For the text-containing cell, return its midpoint in [X, Y] coordinate format. 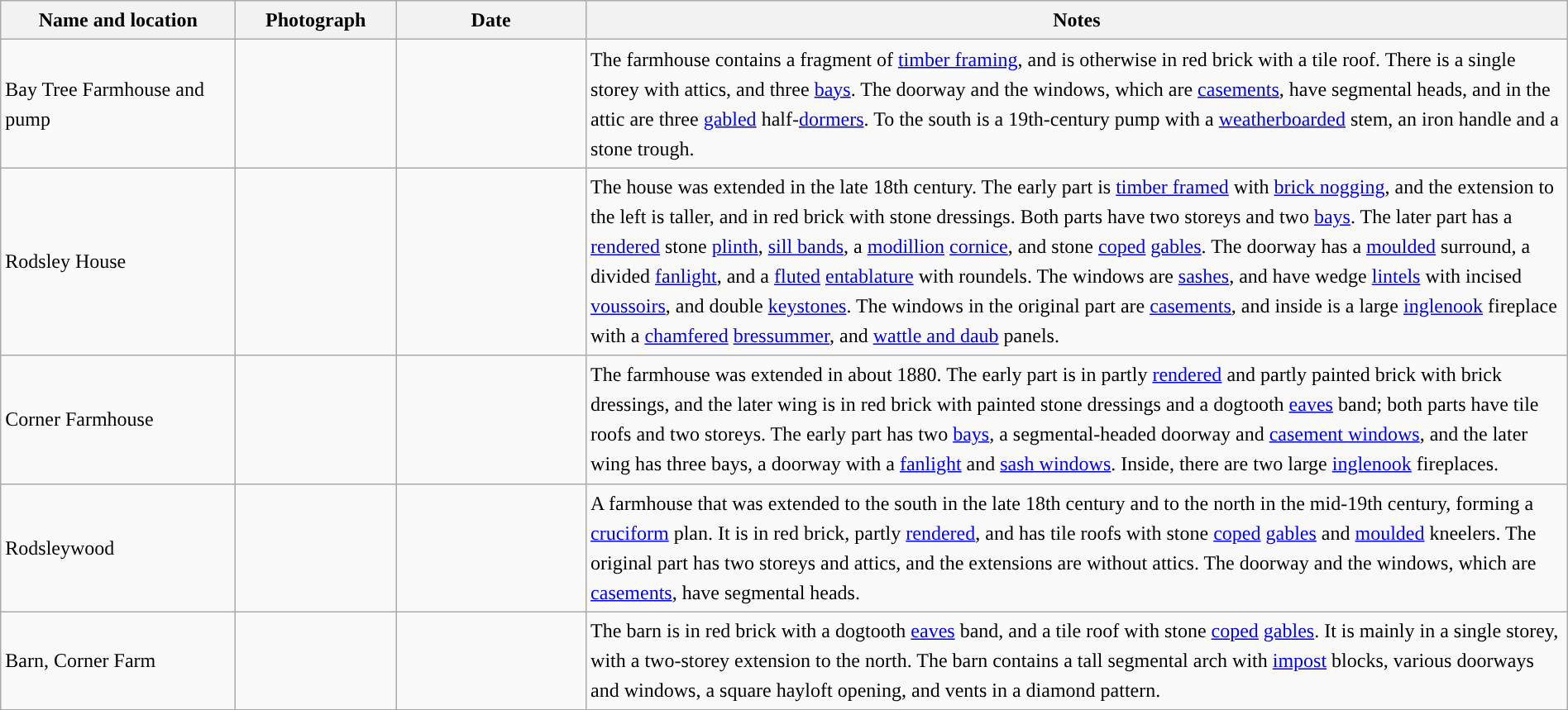
Photograph [316, 20]
Name and location [118, 20]
Notes [1077, 20]
Bay Tree Farmhouse and pump [118, 104]
Rodsleywood [118, 547]
Rodsley House [118, 261]
Barn, Corner Farm [118, 661]
Corner Farmhouse [118, 420]
Date [491, 20]
